For the text-containing cell, return its midpoint in (X, Y) coordinate format. 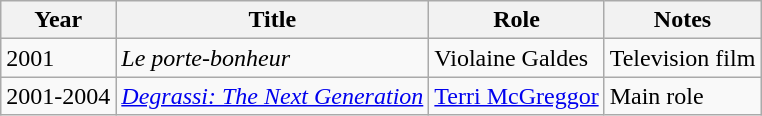
Violaine Galdes (516, 58)
Television film (682, 58)
Le porte-bonheur (272, 58)
2001 (58, 58)
Role (516, 20)
Terri McGreggor (516, 96)
Notes (682, 20)
2001-2004 (58, 96)
Year (58, 20)
Degrassi: The Next Generation (272, 96)
Main role (682, 96)
Title (272, 20)
